Determine the [X, Y] coordinate at the center of the cell enclosing the given text.  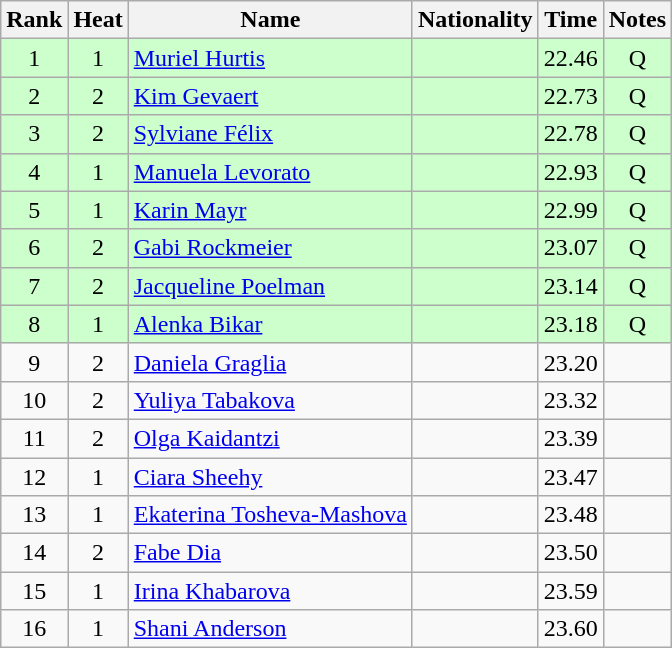
Irina Khabarova [270, 591]
12 [34, 477]
Heat [98, 20]
Shani Anderson [270, 629]
23.07 [570, 248]
Ciara Sheehy [270, 477]
13 [34, 515]
Olga Kaidantzi [270, 438]
23.48 [570, 515]
23.59 [570, 591]
6 [34, 248]
Notes [637, 20]
Karin Mayr [270, 210]
3 [34, 134]
Manuela Levorato [270, 172]
11 [34, 438]
Fabe Dia [270, 553]
Alenka Bikar [270, 324]
14 [34, 553]
15 [34, 591]
10 [34, 400]
Gabi Rockmeier [270, 248]
23.14 [570, 286]
22.73 [570, 96]
Muriel Hurtis [270, 58]
23.18 [570, 324]
23.50 [570, 553]
Ekaterina Tosheva-Mashova [270, 515]
Yuliya Tabakova [270, 400]
Kim Gevaert [270, 96]
7 [34, 286]
23.39 [570, 438]
Time [570, 20]
Daniela Graglia [270, 362]
Nationality [475, 20]
4 [34, 172]
22.46 [570, 58]
23.20 [570, 362]
22.99 [570, 210]
5 [34, 210]
23.47 [570, 477]
Name [270, 20]
Sylviane Félix [270, 134]
9 [34, 362]
8 [34, 324]
23.32 [570, 400]
22.93 [570, 172]
23.60 [570, 629]
Jacqueline Poelman [270, 286]
16 [34, 629]
22.78 [570, 134]
Rank [34, 20]
